From the cell containing the given text, extract its center point as [X, Y] coordinate. 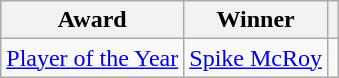
Winner [256, 20]
Player of the Year [92, 58]
Award [92, 20]
Spike McRoy [256, 58]
